Capture the cell that displays the provided text and extract its (x, y) central coordinate. 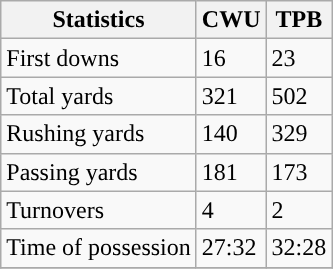
140 (231, 134)
Rushing yards (99, 134)
Total yards (99, 96)
TPB (299, 20)
Turnovers (99, 210)
32:28 (299, 248)
27:32 (231, 248)
16 (231, 58)
Statistics (99, 20)
321 (231, 96)
2 (299, 210)
4 (231, 210)
First downs (99, 58)
CWU (231, 20)
502 (299, 96)
173 (299, 172)
23 (299, 58)
Passing yards (99, 172)
329 (299, 134)
181 (231, 172)
Time of possession (99, 248)
